Extract the (X, Y) coordinate from the center of the cell holding the provided text.  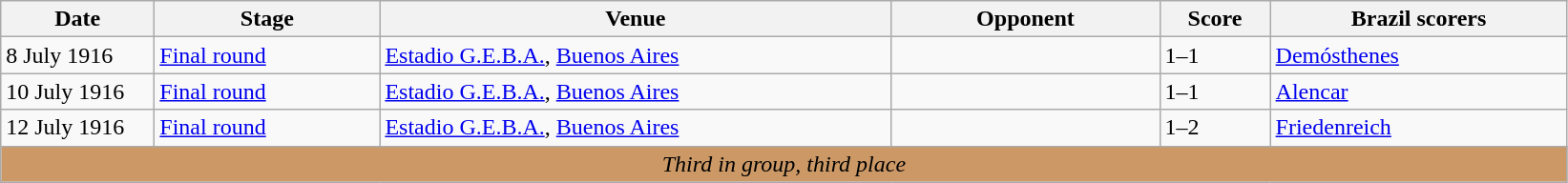
1–2 (1215, 128)
Stage (267, 19)
Venue (636, 19)
8 July 1916 (78, 55)
10 July 1916 (78, 91)
Opponent (1025, 19)
Alencar (1418, 91)
12 July 1916 (78, 128)
Date (78, 19)
Score (1215, 19)
Third in group, third place (784, 164)
Brazil scorers (1418, 19)
Friedenreich (1418, 128)
Demósthenes (1418, 55)
